Return [X, Y] of the center of cell containing provided text 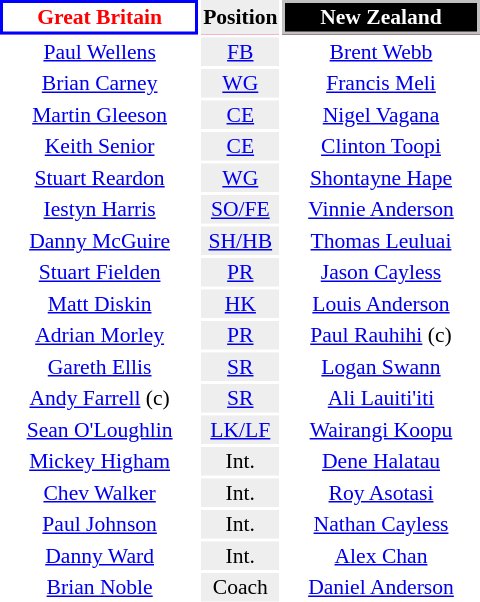
Keith Senior [100, 146]
Martin Gleeson [100, 114]
Gareth Ellis [100, 366]
Wairangi Koopu [381, 430]
Chev Walker [100, 492]
Great Britain [100, 17]
Matt Diskin [100, 304]
Daniel Anderson [381, 587]
Position [240, 17]
Nigel Vagana [381, 114]
Stuart Reardon [100, 178]
Alex Chan [381, 556]
FB [240, 52]
Adrian Morley [100, 335]
Mickey Higham [100, 461]
Brian Carney [100, 83]
Vinnie Anderson [381, 209]
Paul Johnson [100, 524]
LK/LF [240, 430]
Ali Lauiti'iti [381, 398]
Thomas Leuluai [381, 240]
Coach [240, 587]
Stuart Fielden [100, 272]
Danny McGuire [100, 240]
Nathan Cayless [381, 524]
Brent Webb [381, 52]
Shontayne Hape [381, 178]
New Zealand [381, 17]
HK [240, 304]
Brian Noble [100, 587]
Jason Cayless [381, 272]
SH/HB [240, 240]
SO/FE [240, 209]
Roy Asotasi [381, 492]
Francis Meli [381, 83]
Paul Rauhihi (c) [381, 335]
Clinton Toopi [381, 146]
Sean O'Loughlin [100, 430]
Paul Wellens [100, 52]
Andy Farrell (c) [100, 398]
Logan Swann [381, 366]
Danny Ward [100, 556]
Louis Anderson [381, 304]
Dene Halatau [381, 461]
Iestyn Harris [100, 209]
